Pinpoint the cell where the given text exists, returning its [x, y] midpoint coordinate. 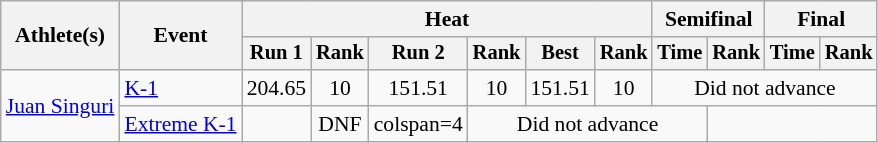
Event [180, 36]
Juan Singuri [60, 106]
Best [560, 54]
Semifinal [708, 19]
Final [821, 19]
Athlete(s) [60, 36]
colspan=4 [418, 124]
DNF [340, 124]
204.65 [276, 88]
Run 2 [418, 54]
Heat [448, 19]
K-1 [180, 88]
Extreme K-1 [180, 124]
Run 1 [276, 54]
